Search for the cell housing the specified text and yield its [x, y] center coordinate. 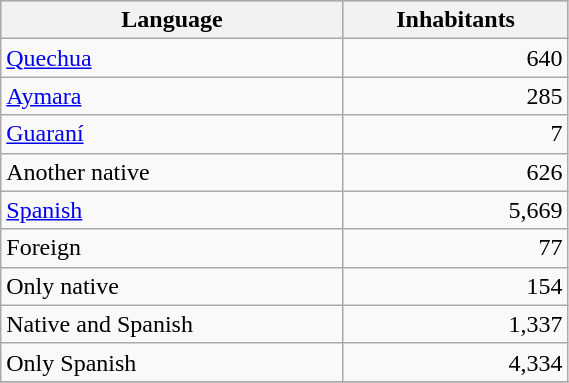
4,334 [456, 362]
Aymara [172, 96]
1,337 [456, 324]
Another native [172, 172]
Inhabitants [456, 20]
5,669 [456, 210]
Quechua [172, 58]
Spanish [172, 210]
640 [456, 58]
77 [456, 248]
626 [456, 172]
Only Spanish [172, 362]
Native and Spanish [172, 324]
7 [456, 134]
Foreign [172, 248]
154 [456, 286]
Language [172, 20]
285 [456, 96]
Guaraní [172, 134]
Only native [172, 286]
